Identify which cell holds the provided text, then report its (X, Y) central coordinate. 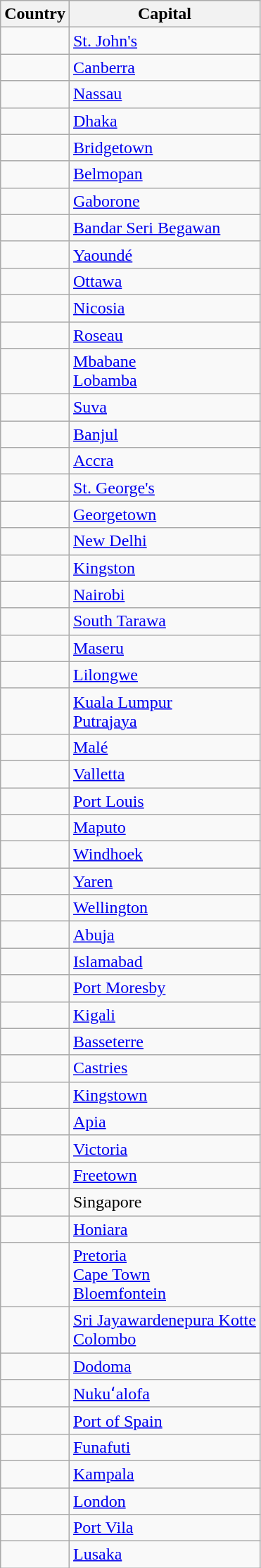
St. George's (165, 488)
Port Moresby (165, 988)
Nukuʻalofa (165, 1394)
MbabaneLobamba (165, 371)
Lusaka (165, 1555)
Singapore (165, 1202)
Abuja (165, 935)
Country (35, 14)
Gaborone (165, 201)
Banjul (165, 434)
Maputo (165, 828)
Port Louis (165, 801)
Belmopan (165, 174)
Funafuti (165, 1447)
Dodoma (165, 1366)
Dhaka (165, 121)
Valletta (165, 774)
St. John's (165, 41)
Basseterre (165, 1042)
London (165, 1501)
Freetown (165, 1175)
Accra (165, 461)
PretoriaCape TownBloemfontein (165, 1275)
Kampala (165, 1474)
Kingston (165, 568)
South Tarawa (165, 621)
Port Vila (165, 1528)
Roseau (165, 335)
Sri Jayawardenepura KotteColombo (165, 1330)
Kingstown (165, 1095)
Capital (165, 14)
Apia (165, 1122)
Lilongwe (165, 675)
Yaoundé (165, 254)
Nicosia (165, 308)
Yaren (165, 881)
Malé (165, 747)
Port of Spain (165, 1420)
Bridgetown (165, 148)
Kigali (165, 1015)
Nassau (165, 94)
Georgetown (165, 514)
Kuala LumpurPutrajaya (165, 711)
Bandar Seri Begawan (165, 228)
Castries (165, 1068)
Maseru (165, 648)
Victoria (165, 1148)
Nairobi (165, 595)
Wellington (165, 908)
Canberra (165, 67)
Ottawa (165, 281)
Honiara (165, 1229)
Islamabad (165, 961)
Windhoek (165, 855)
New Delhi (165, 541)
Suva (165, 408)
